Return [X, Y] of the center of cell containing provided text 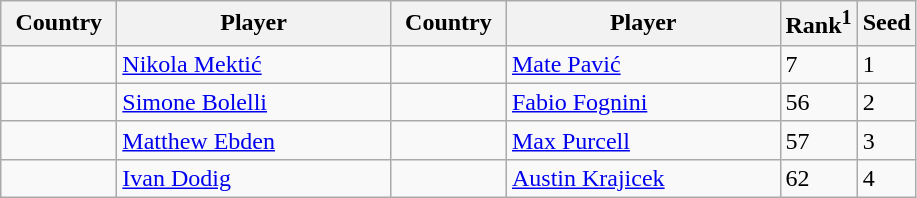
Austin Krajicek [643, 178]
Rank1 [818, 24]
1 [886, 64]
Nikola Mektić [254, 64]
57 [818, 140]
7 [818, 64]
Seed [886, 24]
Matthew Ebden [254, 140]
Mate Pavić [643, 64]
4 [886, 178]
Fabio Fognini [643, 102]
Ivan Dodig [254, 178]
Max Purcell [643, 140]
Simone Bolelli [254, 102]
3 [886, 140]
2 [886, 102]
62 [818, 178]
56 [818, 102]
